Pinpoint the cell where the given text exists, returning its (X, Y) midpoint coordinate. 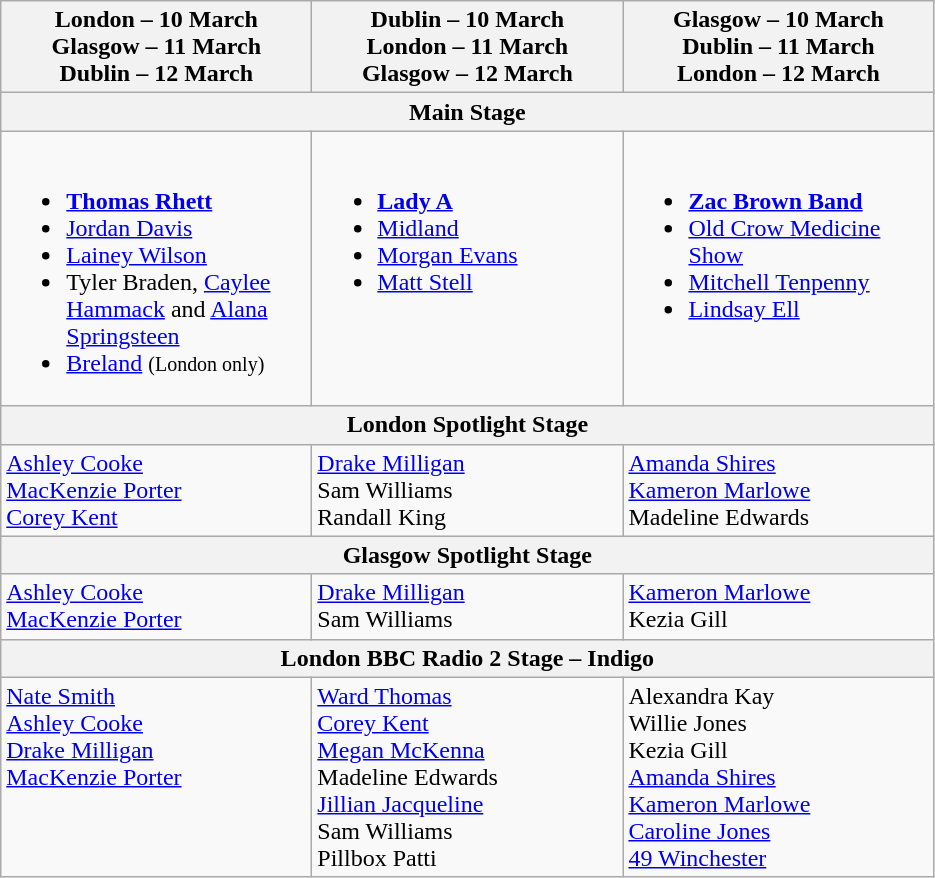
London BBC Radio 2 Stage – Indigo (468, 658)
Alexandra Kay Willie Jones Kezia Gill Amanda Shires Kameron Marlowe Caroline Jones 49 Winchester (778, 777)
Kameron Marlowe Kezia Gill (778, 606)
Drake Milligan Sam Williams (468, 606)
Nate Smith Ashley Cooke Drake Milligan MacKenzie Porter (156, 777)
Main Stage (468, 112)
Thomas RhettJordan DavisLainey WilsonTyler Braden, Caylee Hammack and Alana SpringsteenBreland (London only) (156, 268)
Ward Thomas Corey Kent Megan McKenna Madeline Edwards Jillian Jacqueline Sam Williams Pillbox Patti (468, 777)
Dublin – 10 MarchLondon – 11 MarchGlasgow – 12 March (468, 47)
Glasgow – 10 MarchDublin – 11 MarchLondon – 12 March (778, 47)
Ashley Cooke MacKenzie Porter (156, 606)
Zac Brown BandOld Crow Medicine ShowMitchell TenpennyLindsay Ell (778, 268)
Drake Milligan Sam Williams Randall King (468, 490)
Lady AMidlandMorgan EvansMatt Stell (468, 268)
Glasgow Spotlight Stage (468, 555)
Amanda Shires Kameron Marlowe Madeline Edwards (778, 490)
Ashley Cooke MacKenzie Porter Corey Kent (156, 490)
London – 10 MarchGlasgow – 11 MarchDublin – 12 March (156, 47)
London Spotlight Stage (468, 425)
